Identify which cell holds the provided text, then report its (x, y) central coordinate. 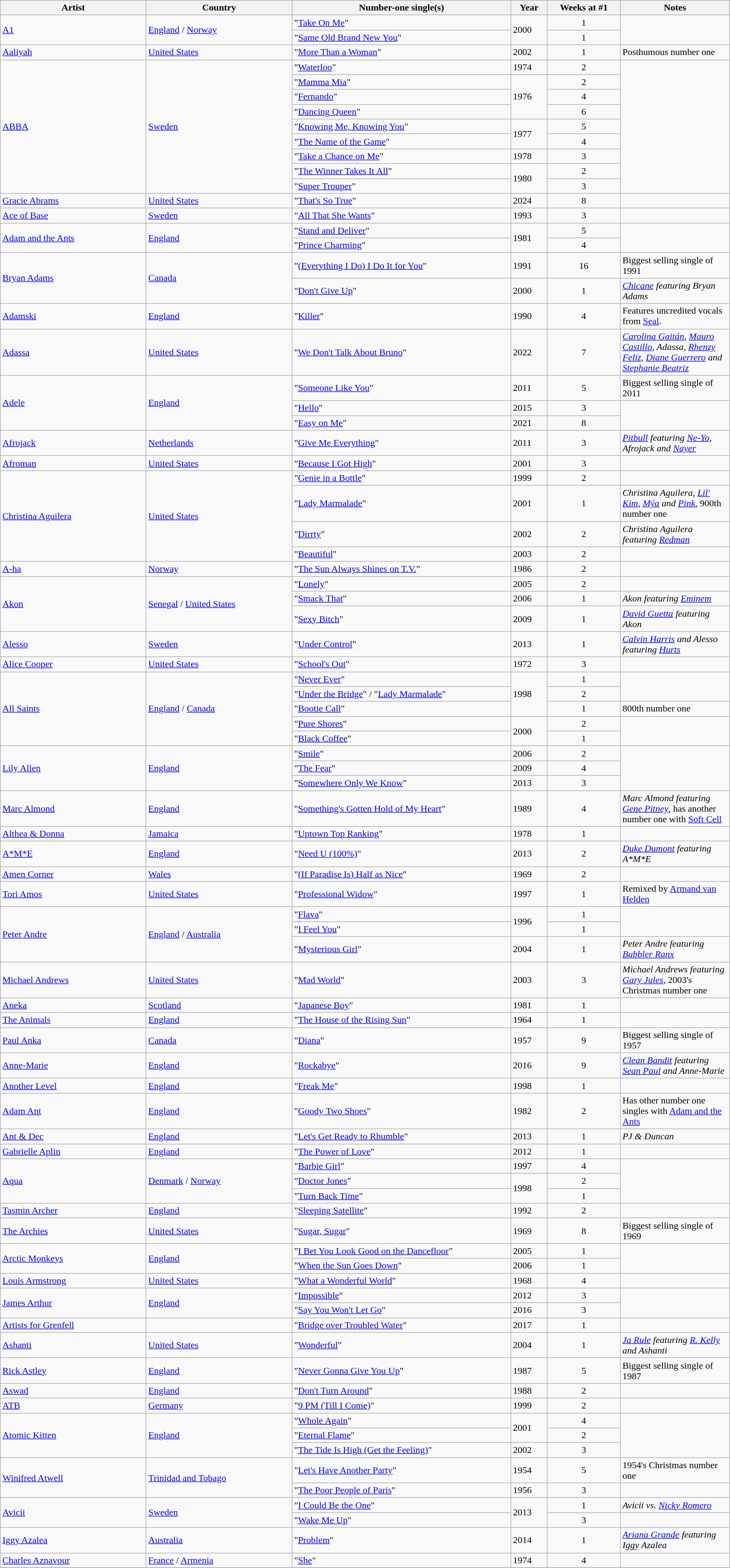
"Something's Gotten Hold of My Heart" (402, 808)
1954's Christmas number one (675, 1470)
Aneka (73, 1005)
1957 (529, 1040)
Anne-Marie (73, 1066)
Rick Astley (73, 1371)
"Bridge over Troubled Water" (402, 1325)
Christina Aguilera (73, 516)
Biggest selling single of 1991 (675, 265)
Adamski (73, 316)
Netherlands (219, 443)
The Animals (73, 1020)
"That's So True" (402, 201)
A1 (73, 30)
Avicii vs. Nicky Romero (675, 1505)
"Flava" (402, 914)
1968 (529, 1281)
Charles Aznavour (73, 1560)
2014 (529, 1540)
16 (584, 265)
1991 (529, 265)
PJ & Duncan (675, 1136)
Norway (219, 569)
"Sleeping Satellite" (402, 1211)
"Let's Have Another Party" (402, 1470)
"Waterloo" (402, 67)
"Pure Shores" (402, 724)
"We Don't Talk About Bruno" (402, 352)
"Under Control" (402, 644)
1990 (529, 316)
Aswad (73, 1391)
Senegal / United States (219, 604)
Gabrielle Aplin (73, 1151)
Features uncredited vocals from Seal. (675, 316)
"Turn Back Time" (402, 1196)
"Freak Me" (402, 1086)
"Goody Two Shoes" (402, 1111)
Denmark / Norway (219, 1181)
Posthumous number one (675, 52)
ATB (73, 1405)
1964 (529, 1020)
Louis Armstrong (73, 1281)
"The Fear" (402, 768)
Michael Andrews featuring Gary Jules, 2003's Christmas number one (675, 980)
"Take On Me" (402, 23)
"Genie in a Bottle" (402, 478)
"Lonely" (402, 584)
Biggest selling single of 1957 (675, 1040)
Another Level (73, 1086)
Peter Andre featuring Bubbler Ranx (675, 949)
1982 (529, 1111)
Adele (73, 403)
Artists for Grenfell (73, 1325)
Tasmin Archer (73, 1211)
Akon (73, 604)
Biggest selling single of 2011 (675, 388)
Jamaica (219, 834)
"Knowing Me, Knowing You" (402, 126)
"Sexy Bitch" (402, 619)
The Archies (73, 1231)
"Super Trouper" (402, 186)
Adassa (73, 352)
Marc Almond featuring Gene Pitney, has another number one with Soft Cell (675, 808)
Alesso (73, 644)
Tori Amos (73, 894)
"The House of the Rising Sun" (402, 1020)
1976 (529, 97)
"Same Old Brand New You" (402, 37)
France / Armenia (219, 1560)
"(Everything I Do) I Do It for You" (402, 265)
1986 (529, 569)
"Let's Get Ready to Rhumble" (402, 1136)
James Arthur (73, 1303)
England / Canada (219, 709)
Carolina Gaitán, Mauro Castillo, Adassa, Rhenzy Feliz, Diane Guerrero and Stephanie Beatriz (675, 352)
"School's Out" (402, 664)
"Black Coffee" (402, 738)
"Diana" (402, 1040)
2024 (529, 201)
Michael Andrews (73, 980)
Marc Almond (73, 808)
Ashanti (73, 1345)
Althea & Donna (73, 834)
"Because I Got High" (402, 463)
Alice Cooper (73, 664)
Artist (73, 8)
"Give Me Everything" (402, 443)
Afrojack (73, 443)
"Hello" (402, 408)
"Don't Turn Around" (402, 1391)
Year (529, 8)
Ant & Dec (73, 1136)
Ace of Base (73, 216)
2015 (529, 408)
"Bootie Call" (402, 709)
Chicane featuring Bryan Adams (675, 291)
Number-one single(s) (402, 8)
Aqua (73, 1181)
1954 (529, 1470)
"More Than a Woman" (402, 52)
"Killer" (402, 316)
"Impossible" (402, 1295)
Remixed by Armand van Helden (675, 894)
Australia (219, 1540)
"The Winner Takes It All" (402, 171)
Trinidad and Tobago (219, 1478)
Clean Bandit featuring Sean Paul and Anne-Marie (675, 1066)
"Wake Me Up" (402, 1520)
Ja Rule featuring R. Kelly and Ashanti (675, 1345)
"Wonderful" (402, 1345)
"Dancing Queen" (402, 112)
ABBA (73, 126)
"Mad World" (402, 980)
"Say You Won't Let Go" (402, 1310)
"Someone Like You" (402, 388)
Country (219, 8)
"Never Gonna Give You Up" (402, 1371)
England / Norway (219, 30)
All Saints (73, 709)
2017 (529, 1325)
Lily Allen (73, 768)
Iggy Azalea (73, 1540)
"Easy on Me" (402, 423)
"Never Ever" (402, 679)
"Take a Chance on Me" (402, 156)
"Japanese Boy" (402, 1005)
David Guetta featuring Akon (675, 619)
"Somewhere Only We Know" (402, 783)
"Smile" (402, 753)
"Professional Widow" (402, 894)
"Fernando" (402, 97)
Akon featuring Eminem (675, 599)
Duke Dumont featuring A*M*E (675, 854)
800th number one (675, 709)
1987 (529, 1371)
1972 (529, 664)
"Beautiful" (402, 554)
Winifred Atwell (73, 1478)
"I Could Be the One" (402, 1505)
"Doctor Jones" (402, 1181)
"Sugar, Sugar" (402, 1231)
7 (584, 352)
Germany (219, 1405)
A*M*E (73, 854)
1980 (529, 178)
Notes (675, 8)
Christina Aguilera featuring Redman (675, 534)
"The Sun Always Shines on T.V." (402, 569)
Biggest selling single of 1987 (675, 1371)
"Eternal Flame" (402, 1435)
"All That She Wants" (402, 216)
Arctic Monkeys (73, 1258)
Calvin Harris and Alesso featuring Hurts (675, 644)
Paul Anka (73, 1040)
"Uptown Top Ranking" (402, 834)
"Need U (100%)" (402, 854)
2021 (529, 423)
"9 PM (Till I Come)" (402, 1405)
"I Feel You" (402, 929)
Adam Ant (73, 1111)
Adam and the Ants (73, 238)
Wales (219, 874)
Weeks at #1 (584, 8)
Avicii (73, 1513)
Has other number one singles with Adam and the Ants (675, 1111)
"The Tide Is High (Get the Feeling)" (402, 1450)
"Dirrty" (402, 534)
1956 (529, 1490)
Biggest selling single of 1969 (675, 1231)
2022 (529, 352)
"(If Paradise Is) Half as Nice" (402, 874)
"Rockabye" (402, 1066)
England / Australia (219, 935)
"Under the Bridge" / "Lady Marmalade" (402, 694)
6 (584, 112)
"Smack That" (402, 599)
Atomic Kitten (73, 1435)
"Barbie Girl" (402, 1166)
"The Name of the Game" (402, 141)
Gracie Abrams (73, 201)
A-ha (73, 569)
Amen Corner (73, 874)
Bryan Adams (73, 278)
"The Poor People of Paris" (402, 1490)
Christina Aguilera, Lil' Kim, Mýa and Pink, 900th number one (675, 503)
1989 (529, 808)
"Mysterious Girl" (402, 949)
Pitbull featuring Ne-Yo, Afrojack and Nayer (675, 443)
"When the Sun Goes Down" (402, 1266)
Aaliyah (73, 52)
"Don't Give Up" (402, 291)
"Stand and Deliver" (402, 231)
Ariana Grande featuring Iggy Azalea (675, 1540)
"Mamma Mia" (402, 82)
"Problem" (402, 1540)
"The Power of Love" (402, 1151)
Peter Andre (73, 935)
1977 (529, 134)
1996 (529, 922)
Scotland (219, 1005)
1992 (529, 1211)
1993 (529, 216)
Afroman (73, 463)
"Whole Again" (402, 1420)
1988 (529, 1391)
"She" (402, 1560)
"Prince Charming" (402, 245)
"Lady Marmalade" (402, 503)
"What a Wonderful World" (402, 1281)
"I Bet You Look Good on the Dancefloor" (402, 1251)
